Capture the cell that displays the provided text and extract its [x, y] central coordinate. 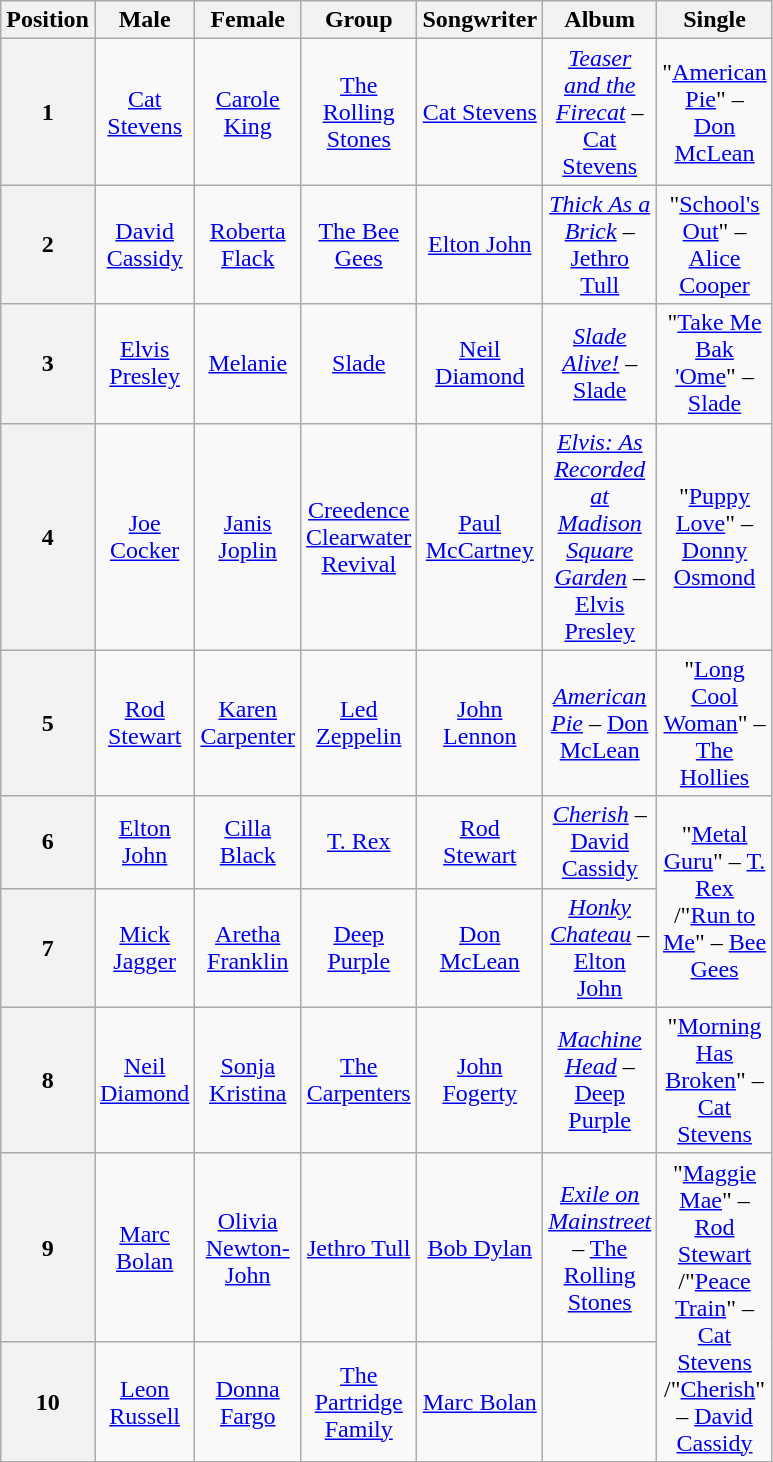
Group [359, 20]
The Carpenters [359, 1080]
5 [48, 723]
7 [48, 948]
"Puppy Love" – Donny Osmond [714, 536]
2 [48, 244]
Jethro Tull [359, 1248]
Joe Cocker [144, 536]
"Take Me Bak 'Ome" – Slade [714, 364]
Roberta Flack [248, 244]
Led Zeppelin [359, 723]
3 [48, 364]
T. Rex [359, 842]
Mick Jagger [144, 948]
David Cassidy [144, 244]
10 [48, 1402]
Olivia Newton-John [248, 1248]
Melanie [248, 364]
Single [714, 20]
Exile on Mainstreet – The Rolling Stones [600, 1248]
American Pie – Don McLean [600, 723]
Male [144, 20]
Position [48, 20]
6 [48, 842]
"Morning Has Broken" – Cat Stevens [714, 1080]
Elvis: As Recorded at Madison Square Garden – Elvis Presley [600, 536]
4 [48, 536]
Elvis Presley [144, 364]
Songwriter [480, 20]
John Fogerty [480, 1080]
8 [48, 1080]
Leon Russell [144, 1402]
"Maggie Mae" – Rod Stewart/"Peace Train" – Cat Stevens/"Cherish" – David Cassidy [714, 1307]
"American Pie" – Don McLean [714, 112]
Don McLean [480, 948]
The Rolling Stones [359, 112]
Donna Fargo [248, 1402]
Deep Purple [359, 948]
Janis Joplin [248, 536]
Cherish – David Cassidy [600, 842]
The Partridge Family [359, 1402]
"Long Cool Woman" – The Hollies [714, 723]
Karen Carpenter [248, 723]
Slade Alive! – Slade [600, 364]
"Metal Guru" – T. Rex/"Run to Me" – Bee Gees [714, 902]
Paul McCartney [480, 536]
Honky Chateau – Elton John [600, 948]
John Lennon [480, 723]
Carole King [248, 112]
Creedence Clearwater Revival [359, 536]
Machine Head – Deep Purple [600, 1080]
Album [600, 20]
Aretha Franklin [248, 948]
Female [248, 20]
Sonja Kristina [248, 1080]
"School's Out" – Alice Cooper [714, 244]
Slade [359, 364]
The Bee Gees [359, 244]
1 [48, 112]
9 [48, 1248]
Thick As a Brick – Jethro Tull [600, 244]
Cilla Black [248, 842]
Teaser and the Firecat – Cat Stevens [600, 112]
Bob Dylan [480, 1248]
